Extract the (x, y) coordinate from the center of the cell holding the provided text.  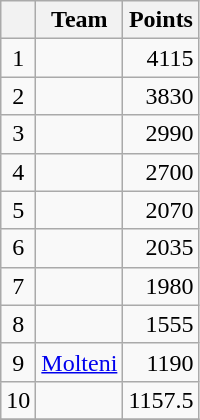
4 (18, 172)
2035 (161, 248)
Molteni (80, 362)
9 (18, 362)
7 (18, 286)
1157.5 (161, 400)
3 (18, 134)
2 (18, 96)
4115 (161, 58)
1 (18, 58)
5 (18, 210)
Team (80, 20)
1555 (161, 324)
1190 (161, 362)
10 (18, 400)
6 (18, 248)
2700 (161, 172)
2990 (161, 134)
8 (18, 324)
1980 (161, 286)
3830 (161, 96)
2070 (161, 210)
Points (161, 20)
